Capture the cell that displays the provided text and extract its (x, y) central coordinate. 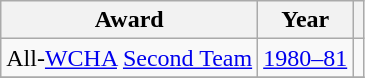
Award (130, 20)
Year (306, 20)
1980–81 (306, 58)
All-WCHA Second Team (130, 58)
